Scan for the cell matching the given text and deliver its (x, y) coordinate at center. 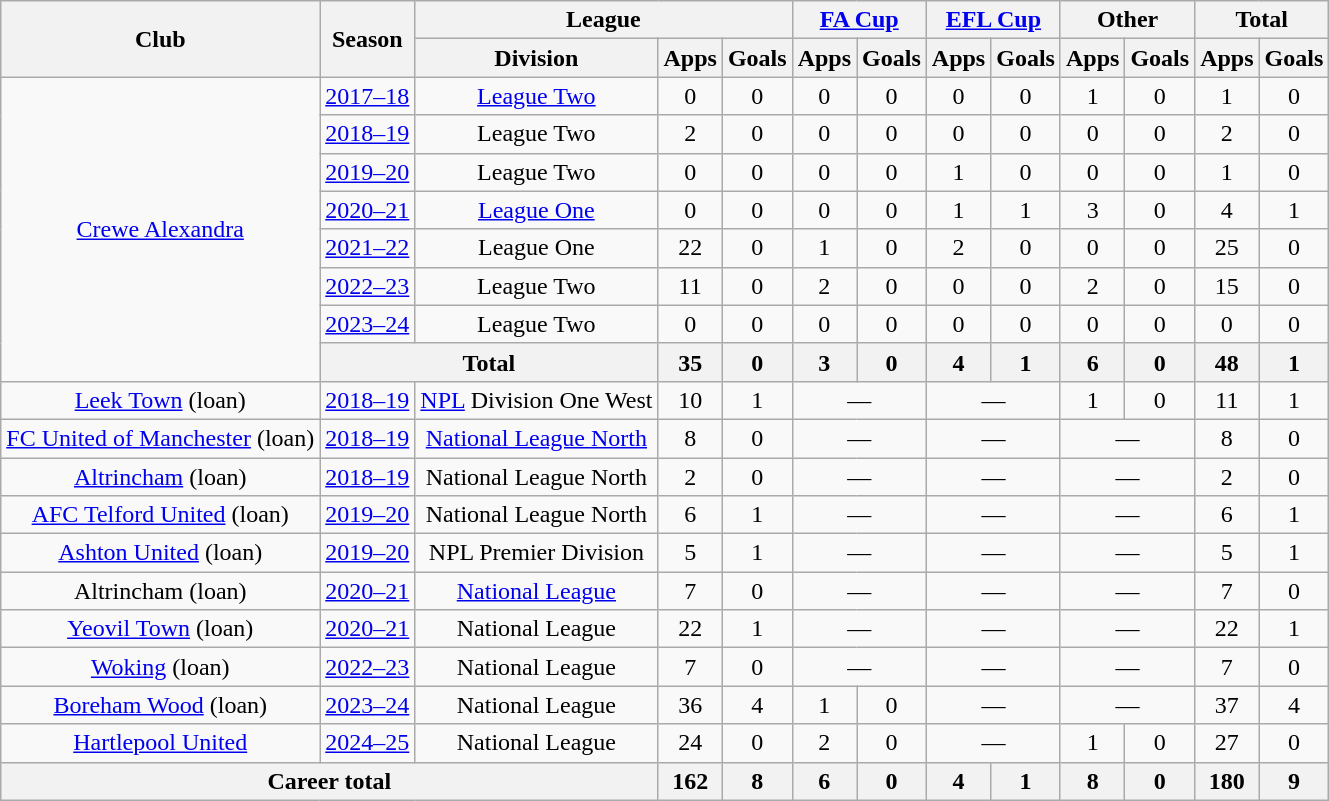
FC United of Manchester (loan) (160, 438)
Woking (loan) (160, 667)
AFC Telford United (loan) (160, 515)
League (604, 20)
Boreham Wood (loan) (160, 705)
Hartlepool United (160, 743)
27 (1227, 743)
2024–25 (368, 743)
24 (690, 743)
25 (1227, 248)
10 (690, 400)
Season (368, 39)
Ashton United (loan) (160, 553)
2021–22 (368, 248)
Other (1127, 20)
Division (536, 58)
Yeovil Town (loan) (160, 629)
Leek Town (loan) (160, 400)
Club (160, 39)
15 (1227, 286)
Crewe Alexandra (160, 229)
36 (690, 705)
162 (690, 781)
NPL Division One West (536, 400)
48 (1227, 362)
2017–18 (368, 96)
FA Cup (859, 20)
37 (1227, 705)
9 (1294, 781)
35 (690, 362)
180 (1227, 781)
Career total (330, 781)
NPL Premier Division (536, 553)
EFL Cup (993, 20)
